Extract the [X, Y] coordinate from the center of the cell holding the provided text.  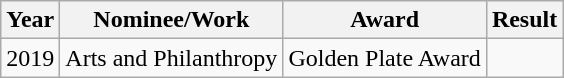
Year [30, 20]
Nominee/Work [172, 20]
Award [384, 20]
2019 [30, 58]
Result [524, 20]
Golden Plate Award [384, 58]
Arts and Philanthropy [172, 58]
